Identify which cell holds the provided text, then report its [x, y] central coordinate. 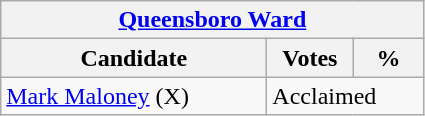
Queensboro Ward [212, 20]
Mark Maloney (X) [134, 96]
Acclaimed [346, 96]
Votes [310, 58]
% [388, 58]
Candidate [134, 58]
